Find where the given text appears and provide that cell's center as (X, Y) coordinate. 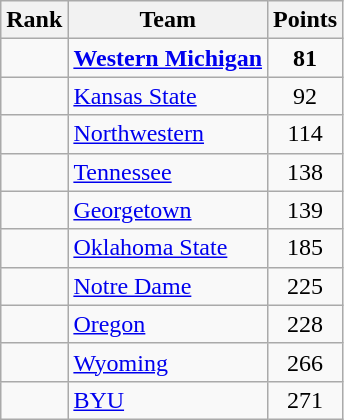
228 (306, 324)
266 (306, 362)
Wyoming (168, 362)
225 (306, 286)
92 (306, 96)
Team (168, 20)
Tennessee (168, 172)
BYU (168, 400)
Oklahoma State (168, 248)
Rank (34, 20)
185 (306, 248)
Western Michigan (168, 58)
Oregon (168, 324)
138 (306, 172)
81 (306, 58)
Points (306, 20)
114 (306, 134)
Kansas State (168, 96)
271 (306, 400)
Notre Dame (168, 286)
Northwestern (168, 134)
Georgetown (168, 210)
139 (306, 210)
